For the text-containing cell, return its midpoint in [X, Y] coordinate format. 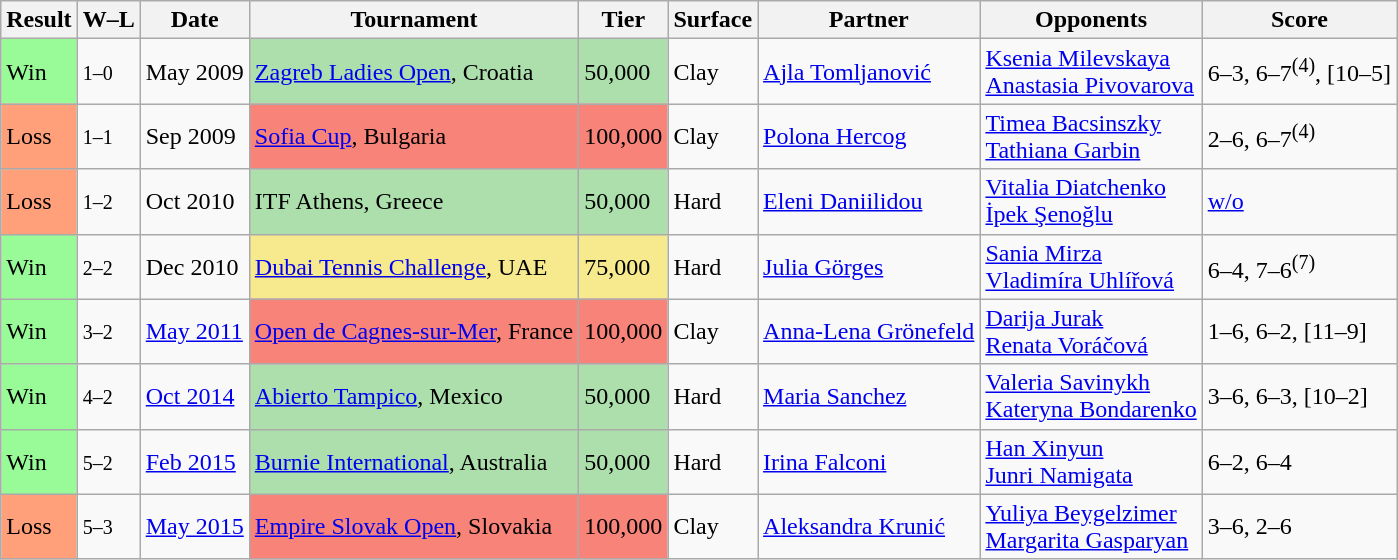
Eleni Daniilidou [869, 202]
May 2009 [194, 72]
Partner [869, 20]
Tournament [414, 20]
75,000 [624, 266]
6–4, 7–6(7) [1299, 266]
Tier [624, 20]
Open de Cagnes-sur-Mer, France [414, 332]
May 2011 [194, 332]
Aleksandra Krunić [869, 526]
2–2 [108, 266]
5–3 [108, 526]
Feb 2015 [194, 462]
Date [194, 20]
Polona Hercog [869, 136]
Ksenia Milevskaya Anastasia Pivovarova [1091, 72]
w/o [1299, 202]
Opponents [1091, 20]
Surface [713, 20]
Empire Slovak Open, Slovakia [414, 526]
Burnie International, Australia [414, 462]
May 2015 [194, 526]
Sofia Cup, Bulgaria [414, 136]
Irina Falconi [869, 462]
4–2 [108, 396]
1–0 [108, 72]
Anna-Lena Grönefeld [869, 332]
Han Xinyun Junri Namigata [1091, 462]
3–6, 6–3, [10–2] [1299, 396]
Score [1299, 20]
Yuliya Beygelzimer Margarita Gasparyan [1091, 526]
6–3, 6–7(4), [10–5] [1299, 72]
Vitalia Diatchenko İpek Şenoğlu [1091, 202]
Ajla Tomljanović [869, 72]
3–2 [108, 332]
Darija Jurak Renata Voráčová [1091, 332]
Valeria Savinykh Kateryna Bondarenko [1091, 396]
Abierto Tampico, Mexico [414, 396]
Julia Görges [869, 266]
Dubai Tennis Challenge, UAE [414, 266]
Oct 2014 [194, 396]
Dec 2010 [194, 266]
1–2 [108, 202]
1–1 [108, 136]
3–6, 2–6 [1299, 526]
Maria Sanchez [869, 396]
5–2 [108, 462]
W–L [108, 20]
Sania Mirza Vladimíra Uhlířová [1091, 266]
Oct 2010 [194, 202]
ITF Athens, Greece [414, 202]
Result [39, 20]
1–6, 6–2, [11–9] [1299, 332]
2–6, 6–7(4) [1299, 136]
Timea Bacsinszky Tathiana Garbin [1091, 136]
Zagreb Ladies Open, Croatia [414, 72]
6–2, 6–4 [1299, 462]
Sep 2009 [194, 136]
